Provide the [X, Y] coordinate of the cell's center where the given text is located.  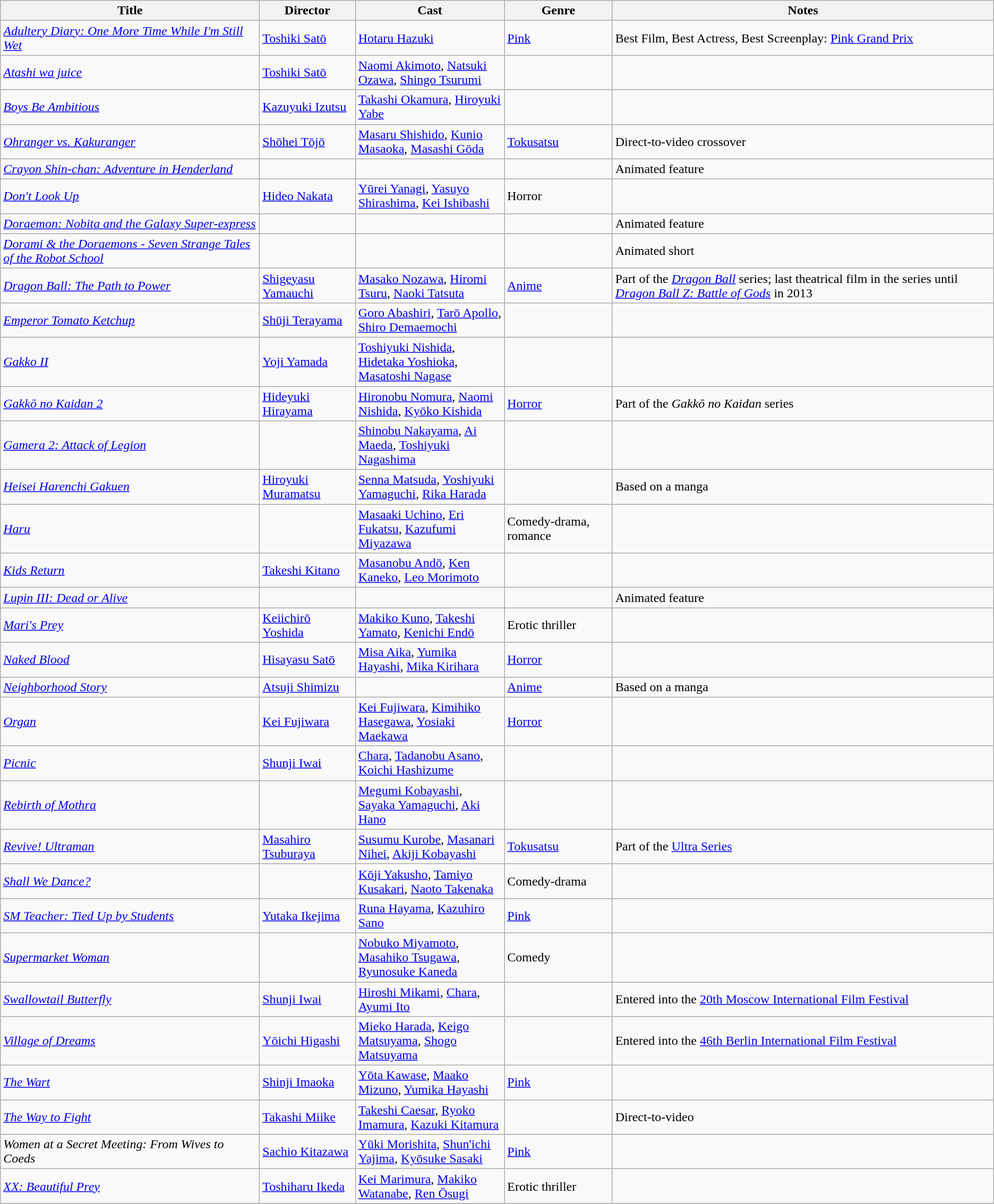
Goro Abashiri, Tarō Apollo, Shiro Demaemochi [430, 320]
Cast [430, 11]
Yūki Morishita, Shun'ichi Yajima, Kyōsuke Sasaki [430, 1152]
Atashi wa juice [130, 72]
Doraemon: Nobita and the Galaxy Super-express [130, 223]
Toshiyuki Nishida, Hidetaka Yoshioka, Masatoshi Nagase [430, 362]
Masaru Shishido, Kunio Masaoka, Masashi Gōda [430, 141]
Title [130, 11]
Yōichi Higashi [308, 1041]
Susumu Kurobe, Masanari Nihei, Akiji Kobayashi [430, 846]
Comedy-drama, romance [559, 529]
Hiroyuki Muramatsu [308, 487]
Takeshi Caesar, Ryoko Imamura, Kazuki Kitamura [430, 1117]
Kei Marimura, Makiko Watanabe, Ren Ōsugi [430, 1186]
Hisayasu Satō [308, 659]
Masanobu Andō, Ken Kaneko, Leo Morimoto [430, 570]
Yoji Yamada [308, 362]
Haru [130, 529]
Best Film, Best Actress, Best Screenplay: Pink Grand Prix [803, 38]
Megumi Kobayashi, Sayaka Yamaguchi, Aki Hano [430, 805]
Hotaru Hazuki [430, 38]
Shigeyasu Yamauchi [308, 286]
Hideo Nakata [308, 196]
Kōji Yakusho, Tamiyo Kusakari, Naoto Takenaka [430, 881]
Yutaka Ikejima [308, 915]
Rebirth of Mothra [130, 805]
Yūrei Yanagi, Yasuyo Shirashima, Kei Ishibashi [430, 196]
Ohranger vs. Kakuranger [130, 141]
Animated short [803, 251]
Masako Nozawa, Hiromi Tsuru, Naoki Tatsuta [430, 286]
Comedy-drama [559, 881]
Toshiharu Ikeda [308, 1186]
The Way to Fight [130, 1117]
Gakko II [130, 362]
The Wart [130, 1083]
Adultery Diary: One More Time While I'm Still Wet [130, 38]
Shūji Terayama [308, 320]
Chara, Tadanobu Asano, Koichi Hashizume [430, 763]
Part of the Dragon Ball series; last theatrical film in the series until Dragon Ball Z: Battle of Gods in 2013 [803, 286]
Dragon Ball: The Path to Power [130, 286]
Organ [130, 721]
Misa Aika, Yumika Hayashi, Mika Kirihara [430, 659]
Shōhei Tōjō [308, 141]
Takashi Miike [308, 1117]
Atsuji Shimizu [308, 687]
Shinobu Nakayama, Ai Maeda, Toshiyuki Nagashima [430, 445]
Direct-to-video [803, 1117]
Dorami & the Doraemons - Seven Strange Tales of the Robot School [130, 251]
Entered into the 46th Berlin International Film Festival [803, 1041]
Neighborhood Story [130, 687]
Nobuko Miyamoto, Masahiko Tsugawa, Ryunosuke Kaneda [430, 957]
Revive! Ultraman [130, 846]
Village of Dreams [130, 1041]
Mieko Harada, Keigo Matsuyama, Shogo Matsuyama [430, 1041]
Gamera 2: Attack of Legion [130, 445]
Lupin III: Dead or Alive [130, 598]
Supermarket Woman [130, 957]
XX: Beautiful Prey [130, 1186]
Naked Blood [130, 659]
Runa Hayama, Kazuhiro Sano [430, 915]
Women at a Secret Meeting: From Wives to Coeds [130, 1152]
Hideyuki Hirayama [308, 403]
Kei Fujiwara, Kimihiko Hasegawa, Yosiaki Maekawa [430, 721]
Shinji Imaoka [308, 1083]
Part of the Gakkō no Kaidan series [803, 403]
Heisei Harenchi Gakuen [130, 487]
Sachio Kitazawa [308, 1152]
Takeshi Kitano [308, 570]
Kazuyuki Izutsu [308, 107]
Gakkō no Kaidan 2 [130, 403]
Boys Be Ambitious [130, 107]
Naomi Akimoto, Natsuki Ozawa, Shingo Tsurumi [430, 72]
Entered into the 20th Moscow International Film Festival [803, 999]
Picnic [130, 763]
Shall We Dance? [130, 881]
Mari's Prey [130, 625]
Yōta Kawase, Maako Mizuno, Yumika Hayashi [430, 1083]
Director [308, 11]
Masahiro Tsuburaya [308, 846]
Kei Fujiwara [308, 721]
Crayon Shin-chan: Adventure in Henderland [130, 169]
Hironobu Nomura, Naomi Nishida, Kyōko Kishida [430, 403]
Emperor Tomato Ketchup [130, 320]
Notes [803, 11]
Makiko Kuno, Takeshi Yamato, Kenichi Endō [430, 625]
Comedy [559, 957]
Takashi Okamura, Hiroyuki Yabe [430, 107]
Genre [559, 11]
Direct-to-video crossover [803, 141]
SM Teacher: Tied Up by Students [130, 915]
Don't Look Up [130, 196]
Swallowtail Butterfly [130, 999]
Kids Return [130, 570]
Part of the Ultra Series [803, 846]
Senna Matsuda, Yoshiyuki Yamaguchi, Rika Harada [430, 487]
Keiichirō Yoshida [308, 625]
Masaaki Uchino, Eri Fukatsu, Kazufumi Miyazawa [430, 529]
Hiroshi Mikami, Chara, Ayumi Ito [430, 999]
